Search for the cell housing the specified text and yield its (x, y) center coordinate. 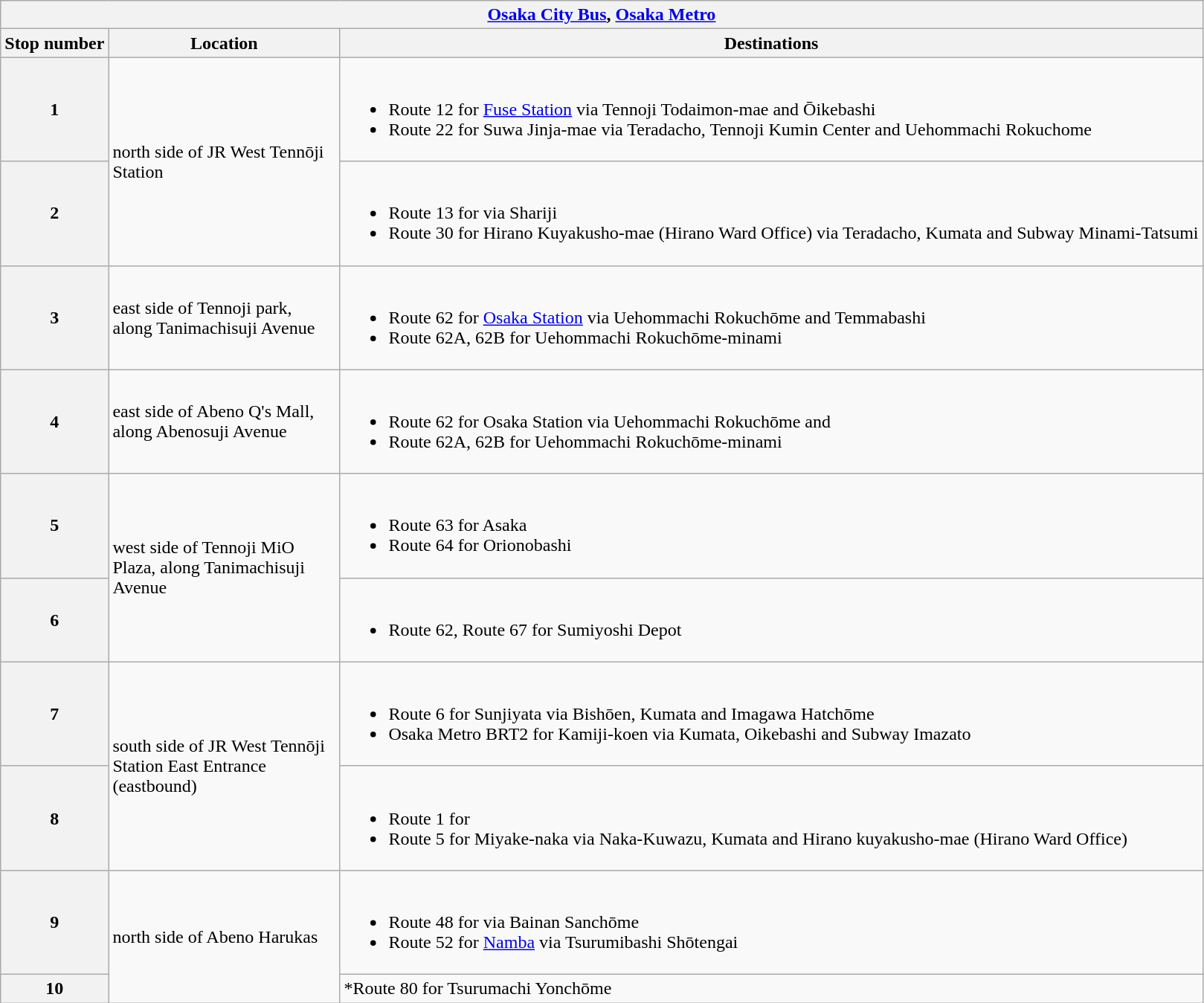
7 (55, 714)
9 (55, 922)
Route 63 for AsakaRoute 64 for Orionobashi (771, 526)
east side of Abeno Q's Mall, along Abenosuji Avenue (225, 422)
Route 62 for Osaka Station via Uehommachi Rokuchōme and TemmabashiRoute 62A, 62B for Uehommachi Rokuchōme-minami (771, 317)
north side of Abeno Harukas (225, 936)
Route 62, Route 67 for Sumiyoshi Depot (771, 620)
west side of Tennoji MiO Plaza, along Tanimachisuji Avenue (225, 568)
Route 1 for Route 5 for Miyake-naka via Naka-Kuwazu, Kumata and Hirano kuyakusho-mae (Hirano Ward Office) (771, 818)
*Route 80 for Tsurumachi Yonchōme (771, 988)
5 (55, 526)
Location (225, 43)
Destinations (771, 43)
10 (55, 988)
south side of JR West Tennōji Station East Entrance (eastbound) (225, 766)
east side of Tennoji park, along Tanimachisuji Avenue (225, 317)
2 (55, 213)
Route 13 for via SharijiRoute 30 for Hirano Kuyakusho-mae (Hirano Ward Office) via Teradacho, Kumata and Subway Minami-Tatsumi (771, 213)
Route 6 for Sunjiyata via Bishōen, Kumata and Imagawa HatchōmeOsaka Metro BRT2 for Kamiji-koen via Kumata, Oikebashi and Subway Imazato (771, 714)
Route 48 for via Bainan SanchōmeRoute 52 for Namba via Tsurumibashi Shōtengai (771, 922)
4 (55, 422)
north side of JR West Tennōji Station (225, 161)
8 (55, 818)
Stop number (55, 43)
6 (55, 620)
3 (55, 317)
Route 62 for Osaka Station via Uehommachi Rokuchōme and Route 62A, 62B for Uehommachi Rokuchōme-minami (771, 422)
Osaka City Bus, Osaka Metro (602, 15)
1 (55, 109)
